Detect which cell encompasses the target text, then output its (x, y) center coordinate. 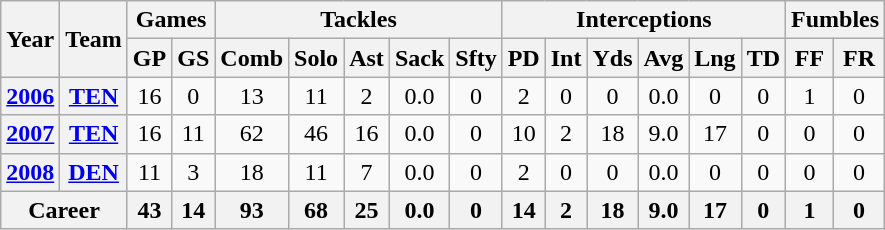
46 (316, 134)
Games (170, 20)
2006 (30, 96)
7 (367, 172)
Int (566, 58)
Sack (419, 58)
2007 (30, 134)
2008 (30, 172)
Career (64, 210)
Interceptions (644, 20)
TD (763, 58)
62 (252, 134)
68 (316, 210)
93 (252, 210)
Year (30, 39)
Tackles (358, 20)
GP (149, 58)
3 (194, 172)
Ast (367, 58)
GS (194, 58)
Sfty (476, 58)
Fumbles (836, 20)
FF (810, 58)
Avg (664, 58)
Lng (715, 58)
13 (252, 96)
FR (858, 58)
10 (524, 134)
Yds (612, 58)
43 (149, 210)
DEN (94, 172)
25 (367, 210)
Solo (316, 58)
Team (94, 39)
Comb (252, 58)
PD (524, 58)
